Scan for the cell matching the given text and deliver its [x, y] coordinate at center. 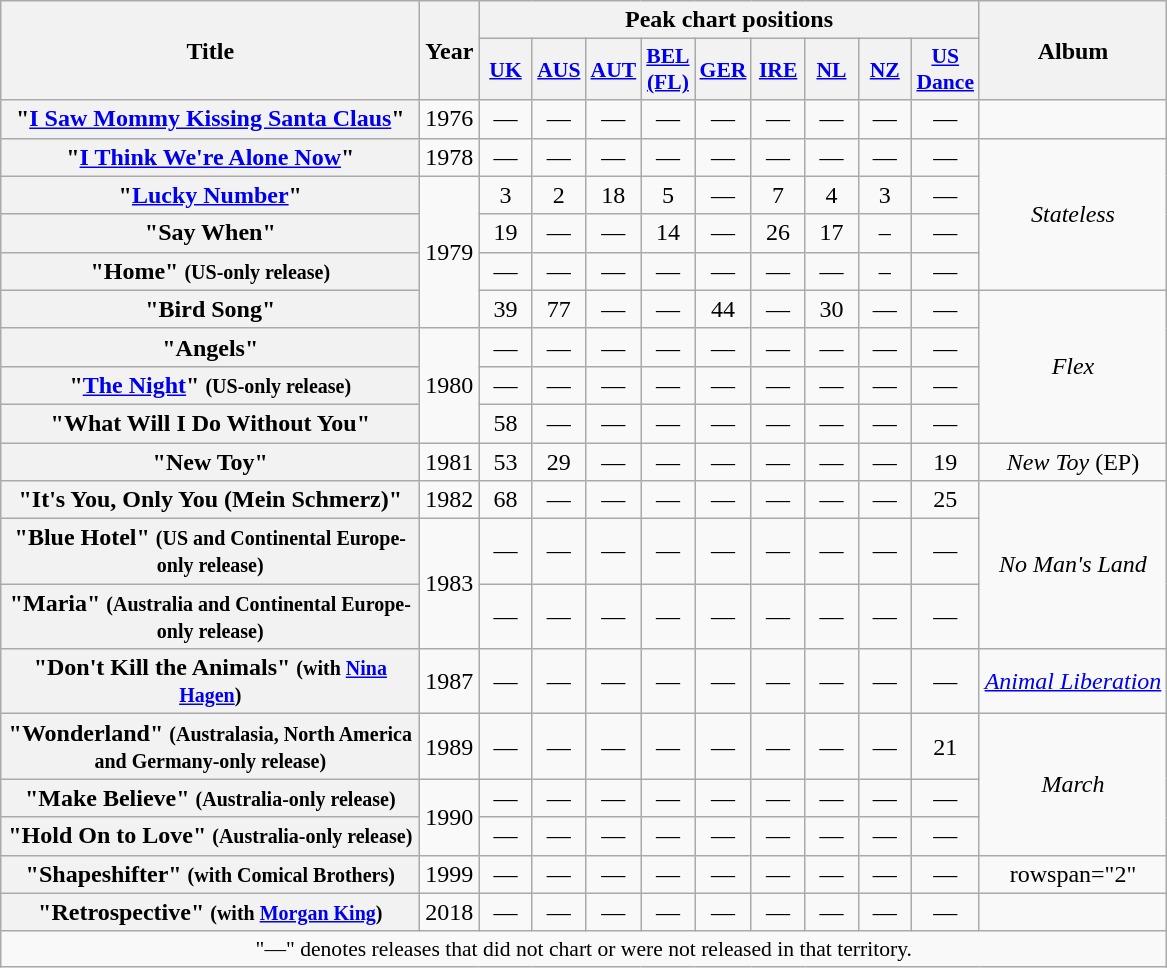
US Dance [945, 70]
25 [945, 500]
29 [558, 461]
1987 [450, 682]
"Blue Hotel" (US and Continental Europe-only release) [210, 552]
"The Night" (US-only release) [210, 385]
IRE [778, 70]
Peak chart positions [729, 20]
"Don't Kill the Animals" (with Nina Hagen) [210, 682]
7 [778, 195]
Title [210, 50]
1978 [450, 157]
March [1073, 784]
"I Think We're Alone Now" [210, 157]
"Bird Song" [210, 309]
39 [506, 309]
AUT [614, 70]
4 [832, 195]
NL [832, 70]
53 [506, 461]
"Retrospective" (with Morgan King) [210, 912]
"Make Believe" (Australia-only release) [210, 798]
21 [945, 746]
"I Saw Mommy Kissing Santa Claus" [210, 119]
"Say When" [210, 233]
BEL (FL) [668, 70]
"New Toy" [210, 461]
1981 [450, 461]
"Shapeshifter" (with Comical Brothers) [210, 874]
"—" denotes releases that did not chart or were not released in that territory. [584, 949]
1983 [450, 584]
1999 [450, 874]
1982 [450, 500]
"Lucky Number" [210, 195]
2018 [450, 912]
77 [558, 309]
Flex [1073, 366]
AUS [558, 70]
"Maria" (Australia and Continental Europe-only release) [210, 616]
"It's You, Only You (Mein Schmerz)" [210, 500]
Album [1073, 50]
1989 [450, 746]
Year [450, 50]
58 [506, 423]
Animal Liberation [1073, 682]
"Hold On to Love" (Australia-only release) [210, 836]
NZ [884, 70]
14 [668, 233]
5 [668, 195]
GER [724, 70]
30 [832, 309]
No Man's Land [1073, 565]
26 [778, 233]
1976 [450, 119]
rowspan="2" [1073, 874]
"What Will I Do Without You" [210, 423]
2 [558, 195]
"Wonderland" (Australasia, North America and Germany-only release) [210, 746]
"Home" (US-only release) [210, 271]
New Toy (EP) [1073, 461]
1979 [450, 252]
68 [506, 500]
1980 [450, 385]
"Angels" [210, 347]
1990 [450, 817]
17 [832, 233]
UK [506, 70]
44 [724, 309]
Stateless [1073, 214]
18 [614, 195]
